Output the [X, Y] coordinate of the center of the cell containing the given text.  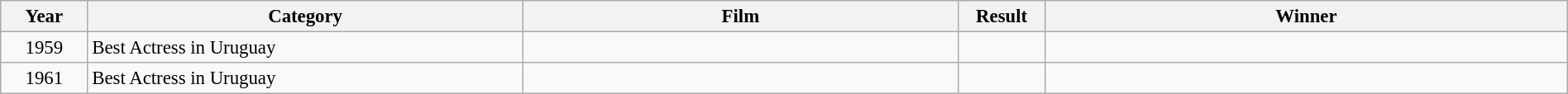
Winner [1307, 16]
1961 [45, 78]
Film [740, 16]
Year [45, 16]
1959 [45, 48]
Result [1001, 16]
Category [305, 16]
